Capture the cell that displays the provided text and extract its [X, Y] central coordinate. 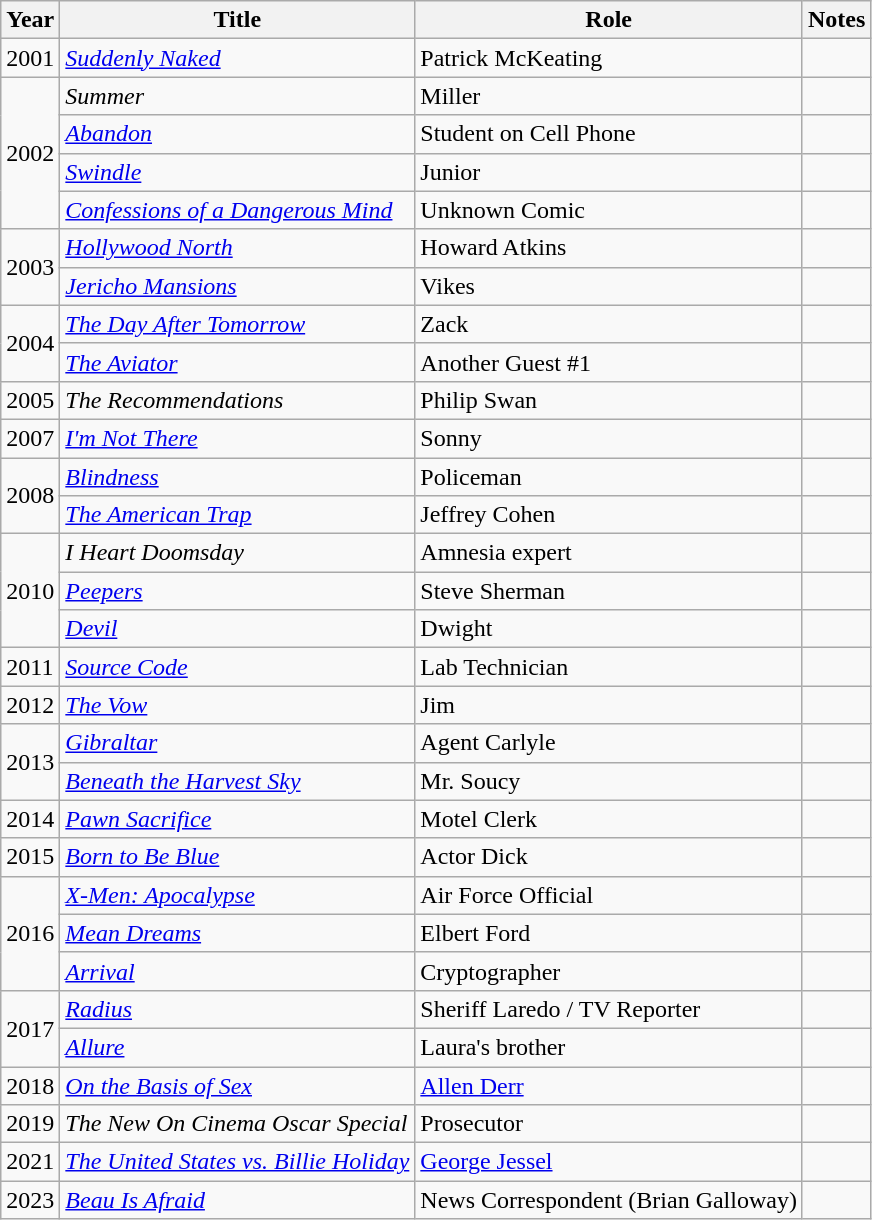
On the Basis of Sex [238, 1085]
Beneath the Harvest Sky [238, 781]
Gibraltar [238, 743]
Student on Cell Phone [609, 134]
Source Code [238, 667]
George Jessel [609, 1162]
2018 [30, 1085]
The Recommendations [238, 400]
The New On Cinema Oscar Special [238, 1124]
Year [30, 20]
Steve Sherman [609, 591]
Radius [238, 1009]
2016 [30, 933]
I'm Not There [238, 438]
Howard Atkins [609, 248]
The Day After Tomorrow [238, 324]
Policeman [609, 477]
Miller [609, 96]
2007 [30, 438]
2021 [30, 1162]
Mr. Soucy [609, 781]
Title [238, 20]
Prosecutor [609, 1124]
Agent Carlyle [609, 743]
The Aviator [238, 362]
2014 [30, 819]
Suddenly Naked [238, 58]
The American Trap [238, 515]
Allen Derr [609, 1085]
The Vow [238, 705]
Blindness [238, 477]
2010 [30, 591]
2019 [30, 1124]
Swindle [238, 172]
2011 [30, 667]
Devil [238, 629]
Summer [238, 96]
2013 [30, 762]
Peepers [238, 591]
2001 [30, 58]
Laura's brother [609, 1047]
Confessions of a Dangerous Mind [238, 210]
2017 [30, 1028]
Another Guest #1 [609, 362]
Born to Be Blue [238, 857]
Sonny [609, 438]
2005 [30, 400]
The United States vs. Billie Holiday [238, 1162]
2002 [30, 153]
Vikes [609, 286]
Role [609, 20]
Notes [836, 20]
2008 [30, 496]
Dwight [609, 629]
Motel Clerk [609, 819]
Beau Is Afraid [238, 1200]
Cryptographer [609, 971]
2023 [30, 1200]
Junior [609, 172]
News Correspondent (Brian Galloway) [609, 1200]
X-Men: Apocalypse [238, 895]
Air Force Official [609, 895]
Arrival [238, 971]
Elbert Ford [609, 933]
2004 [30, 343]
Jim [609, 705]
Sheriff Laredo / TV Reporter [609, 1009]
Jericho Mansions [238, 286]
Actor Dick [609, 857]
Philip Swan [609, 400]
2012 [30, 705]
Hollywood North [238, 248]
Lab Technician [609, 667]
Allure [238, 1047]
Patrick McKeating [609, 58]
Mean Dreams [238, 933]
Pawn Sacrifice [238, 819]
2003 [30, 267]
Zack [609, 324]
Amnesia expert [609, 553]
Jeffrey Cohen [609, 515]
2015 [30, 857]
Abandon [238, 134]
I Heart Doomsday [238, 553]
Unknown Comic [609, 210]
